Identify which cell holds the provided text, then report its (x, y) central coordinate. 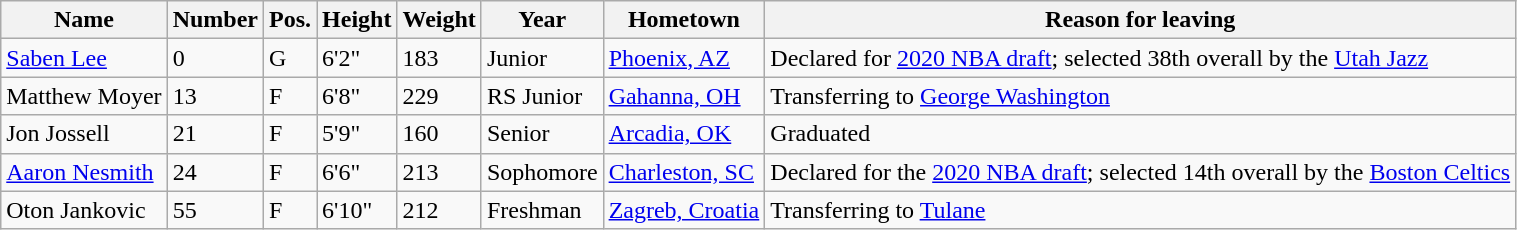
6'2" (357, 58)
Senior (542, 134)
6'10" (357, 210)
Saben Lee (84, 58)
Charleston, SC (684, 172)
G (290, 58)
Gahanna, OH (684, 96)
Sophomore (542, 172)
Jon Jossell (84, 134)
183 (439, 58)
212 (439, 210)
Name (84, 20)
Zagreb, Croatia (684, 210)
0 (215, 58)
6'8" (357, 96)
Height (357, 20)
5'9" (357, 134)
Freshman (542, 210)
13 (215, 96)
Reason for leaving (1140, 20)
Declared for 2020 NBA draft; selected 38th overall by the Utah Jazz (1140, 58)
55 (215, 210)
24 (215, 172)
Year (542, 20)
6'6" (357, 172)
Arcadia, OK (684, 134)
213 (439, 172)
Transferring to George Washington (1140, 96)
Junior (542, 58)
Oton Jankovic (84, 210)
Pos. (290, 20)
Hometown (684, 20)
Declared for the 2020 NBA draft; selected 14th overall by the Boston Celtics (1140, 172)
Phoenix, AZ (684, 58)
229 (439, 96)
Matthew Moyer (84, 96)
160 (439, 134)
RS Junior (542, 96)
Weight (439, 20)
Aaron Nesmith (84, 172)
21 (215, 134)
Graduated (1140, 134)
Transferring to Tulane (1140, 210)
Number (215, 20)
